Capture the cell that displays the provided text and extract its [x, y] central coordinate. 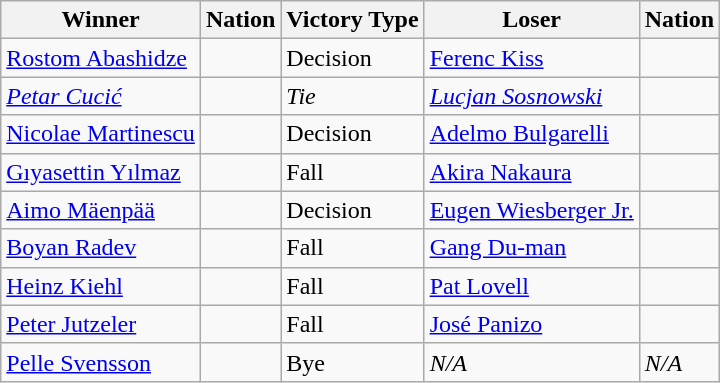
Bye [352, 362]
Victory Type [352, 20]
Boyan Radev [101, 248]
Petar Cucić [101, 96]
Tie [352, 96]
Pat Lovell [532, 286]
Eugen Wiesberger Jr. [532, 210]
Ferenc Kiss [532, 58]
Rostom Abashidze [101, 58]
Pelle Svensson [101, 362]
Gıyasettin Yılmaz [101, 172]
Adelmo Bulgarelli [532, 134]
Peter Jutzeler [101, 324]
Gang Du-man [532, 248]
Lucjan Sosnowski [532, 96]
José Panizo [532, 324]
Winner [101, 20]
Loser [532, 20]
Nicolae Martinescu [101, 134]
Heinz Kiehl [101, 286]
Aimo Mäenpää [101, 210]
Akira Nakaura [532, 172]
